Pinpoint the cell where the given text exists, returning its (X, Y) midpoint coordinate. 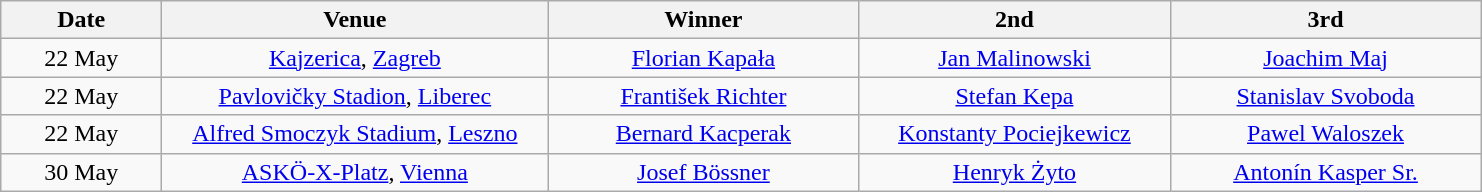
2nd (1014, 20)
Stefan Kepa (1014, 96)
Henryk Żyto (1014, 172)
ASKÖ-X-Platz, Vienna (355, 172)
30 May (82, 172)
Pavlovičky Stadion, Liberec (355, 96)
František Richter (704, 96)
Alfred Smoczyk Stadium, Leszno (355, 134)
Date (82, 20)
Pawel Waloszek (1326, 134)
Antonín Kasper Sr. (1326, 172)
Joachim Maj (1326, 58)
Stanislav Svoboda (1326, 96)
Winner (704, 20)
3rd (1326, 20)
Josef Bössner (704, 172)
Bernard Kacperak (704, 134)
Jan Malinowski (1014, 58)
Kajzerica, Zagreb (355, 58)
Florian Kapała (704, 58)
Konstanty Pociejkewicz (1014, 134)
Venue (355, 20)
